Pinpoint the cell where the given text exists, returning its (X, Y) midpoint coordinate. 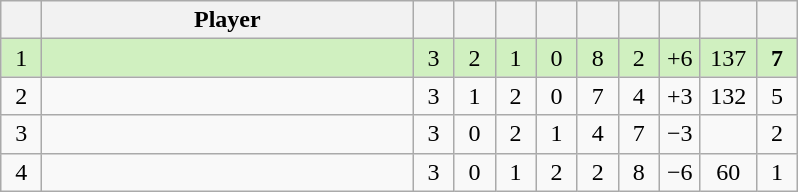
−3 (680, 134)
5 (776, 96)
+6 (680, 58)
132 (728, 96)
+3 (680, 96)
60 (728, 172)
−6 (680, 172)
Player (228, 20)
137 (728, 58)
